Extract the (X, Y) coordinate from the center of the cell holding the provided text.  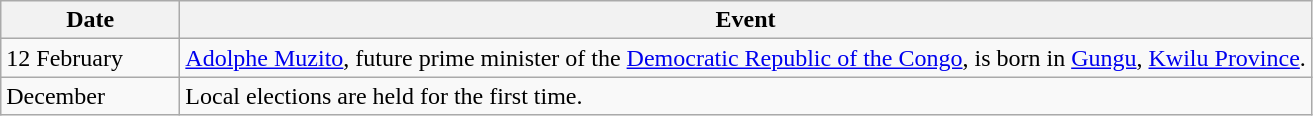
Date (90, 20)
Event (746, 20)
Local elections are held for the first time. (746, 96)
12 February (90, 58)
December (90, 96)
Adolphe Muzito, future prime minister of the Democratic Republic of the Congo, is born in Gungu, Kwilu Province. (746, 58)
